Determine the (X, Y) coordinate at the center of the cell enclosing the given text.  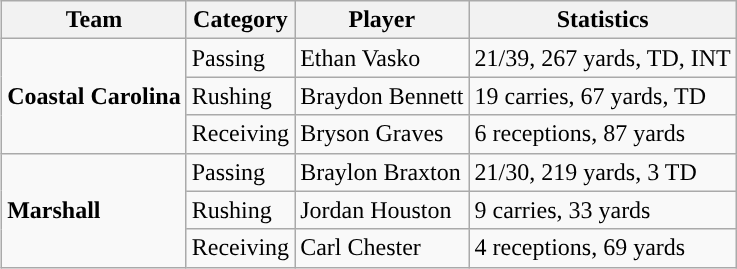
Coastal Carolina (94, 96)
Statistics (602, 20)
Team (94, 20)
Category (240, 20)
21/30, 219 yards, 3 TD (602, 172)
19 carries, 67 yards, TD (602, 96)
21/39, 267 yards, TD, INT (602, 58)
Braylon Braxton (382, 172)
Marshall (94, 210)
Player (382, 20)
6 receptions, 87 yards (602, 134)
Bryson Graves (382, 134)
Braydon Bennett (382, 96)
4 receptions, 69 yards (602, 248)
Carl Chester (382, 248)
9 carries, 33 yards (602, 210)
Ethan Vasko (382, 58)
Jordan Houston (382, 210)
